Extract the [x, y] coordinate from the center of the cell holding the provided text.  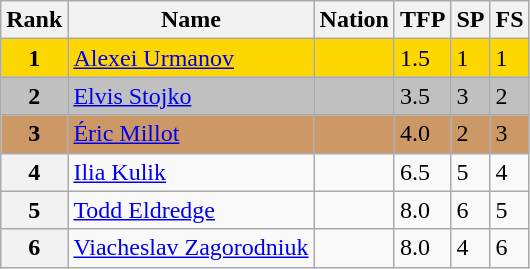
Alexei Urmanov [191, 58]
3.5 [422, 96]
Todd Eldredge [191, 210]
6.5 [422, 172]
Viacheslav Zagorodniuk [191, 248]
Éric Millot [191, 134]
TFP [422, 20]
Elvis Stojko [191, 96]
Ilia Kulik [191, 172]
4.0 [422, 134]
FS [510, 20]
Name [191, 20]
SP [470, 20]
Nation [354, 20]
1.5 [422, 58]
Rank [34, 20]
